Scan for the cell matching the given text and deliver its [x, y] coordinate at center. 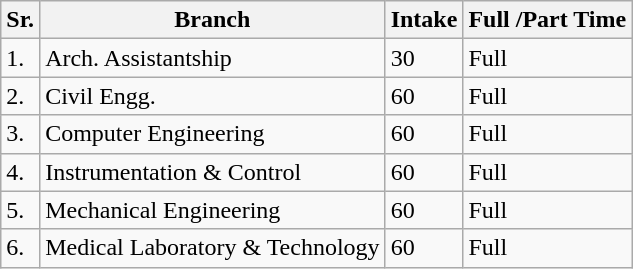
6. [20, 248]
Arch. Assistantship [213, 58]
Full /Part Time [548, 20]
1. [20, 58]
Intake [424, 20]
5. [20, 210]
Medical Laboratory & Technology [213, 248]
Sr. [20, 20]
Branch [213, 20]
2. [20, 96]
4. [20, 172]
Civil Engg. [213, 96]
30 [424, 58]
Computer Engineering [213, 134]
3. [20, 134]
Mechanical Engineering [213, 210]
Instrumentation & Control [213, 172]
